Search for the cell housing the specified text and yield its (X, Y) center coordinate. 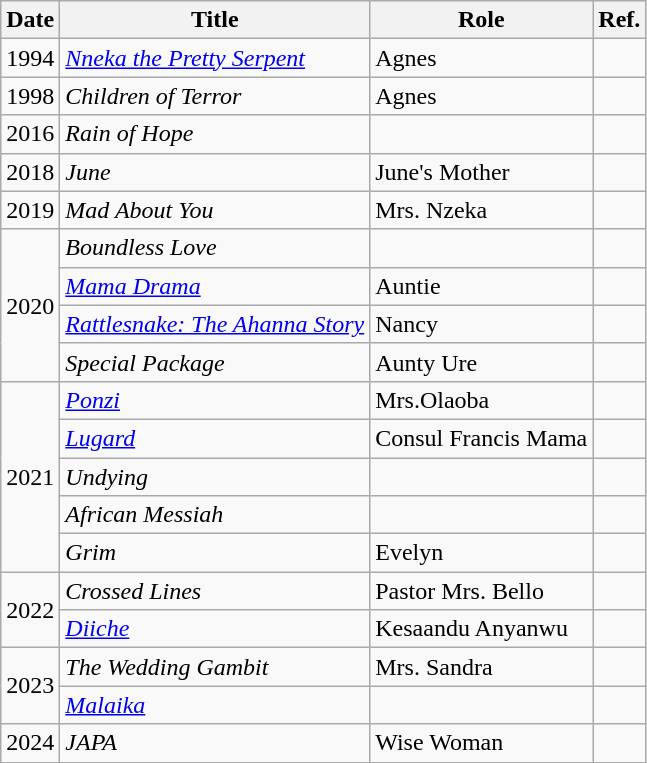
Children of Terror (215, 96)
Boundless Love (215, 248)
Malaika (215, 705)
Mad About You (215, 210)
Special Package (215, 362)
Evelyn (482, 553)
June's Mother (482, 172)
Nneka the Pretty Serpent (215, 58)
Mama Drama (215, 286)
2016 (30, 134)
African Messiah (215, 515)
Ponzi (215, 400)
Rain of Hope (215, 134)
Kesaandu Anyanwu (482, 629)
Grim (215, 553)
Crossed Lines (215, 591)
June (215, 172)
Auntie (482, 286)
2024 (30, 743)
2020 (30, 305)
Diiche (215, 629)
Mrs.Olaoba (482, 400)
Title (215, 20)
Ref. (620, 20)
JAPA (215, 743)
Aunty Ure (482, 362)
Nancy (482, 324)
Rattlesnake: The Ahanna Story (215, 324)
2021 (30, 476)
Pastor Mrs. Bello (482, 591)
Date (30, 20)
2019 (30, 210)
Role (482, 20)
1998 (30, 96)
Wise Woman (482, 743)
The Wedding Gambit (215, 667)
Undying (215, 477)
Mrs. Nzeka (482, 210)
Consul Francis Mama (482, 438)
2023 (30, 686)
Lugard (215, 438)
2022 (30, 610)
2018 (30, 172)
1994 (30, 58)
Mrs. Sandra (482, 667)
